Identify which cell holds the provided text, then report its (x, y) central coordinate. 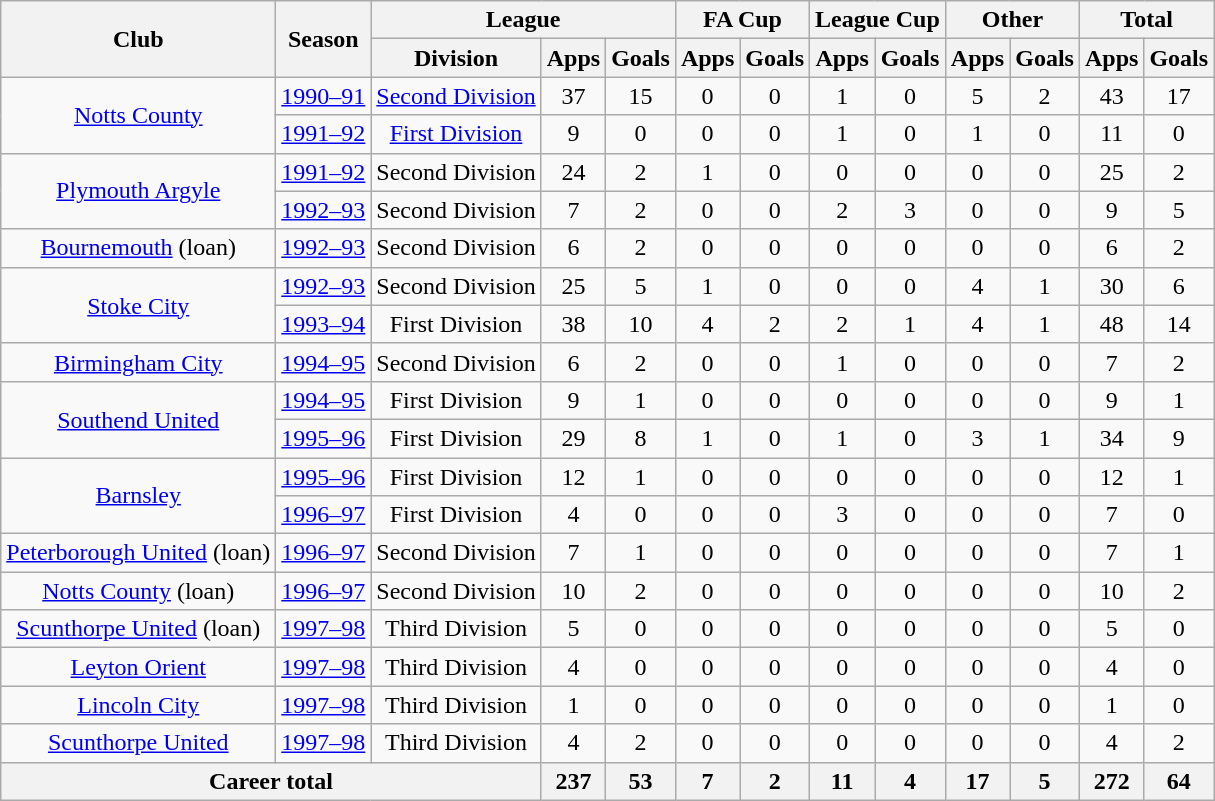
Barnsley (138, 496)
24 (573, 172)
Season (324, 39)
Leyton Orient (138, 667)
FA Cup (742, 20)
8 (641, 438)
1990–91 (324, 96)
Career total (271, 781)
Southend United (138, 419)
Lincoln City (138, 705)
37 (573, 96)
34 (1111, 438)
Stoke City (138, 305)
Notts County (138, 115)
Plymouth Argyle (138, 191)
Other (1012, 20)
League Cup (878, 20)
Scunthorpe United (loan) (138, 629)
237 (573, 781)
Birmingham City (138, 362)
53 (641, 781)
14 (1179, 324)
272 (1111, 781)
43 (1111, 96)
30 (1111, 286)
29 (573, 438)
League (524, 20)
15 (641, 96)
Total (1146, 20)
Club (138, 39)
Scunthorpe United (138, 743)
48 (1111, 324)
Peterborough United (loan) (138, 553)
Bournemouth (loan) (138, 248)
Division (456, 58)
64 (1179, 781)
38 (573, 324)
Notts County (loan) (138, 591)
1993–94 (324, 324)
